Pinpoint the cell where the given text exists, returning its (x, y) midpoint coordinate. 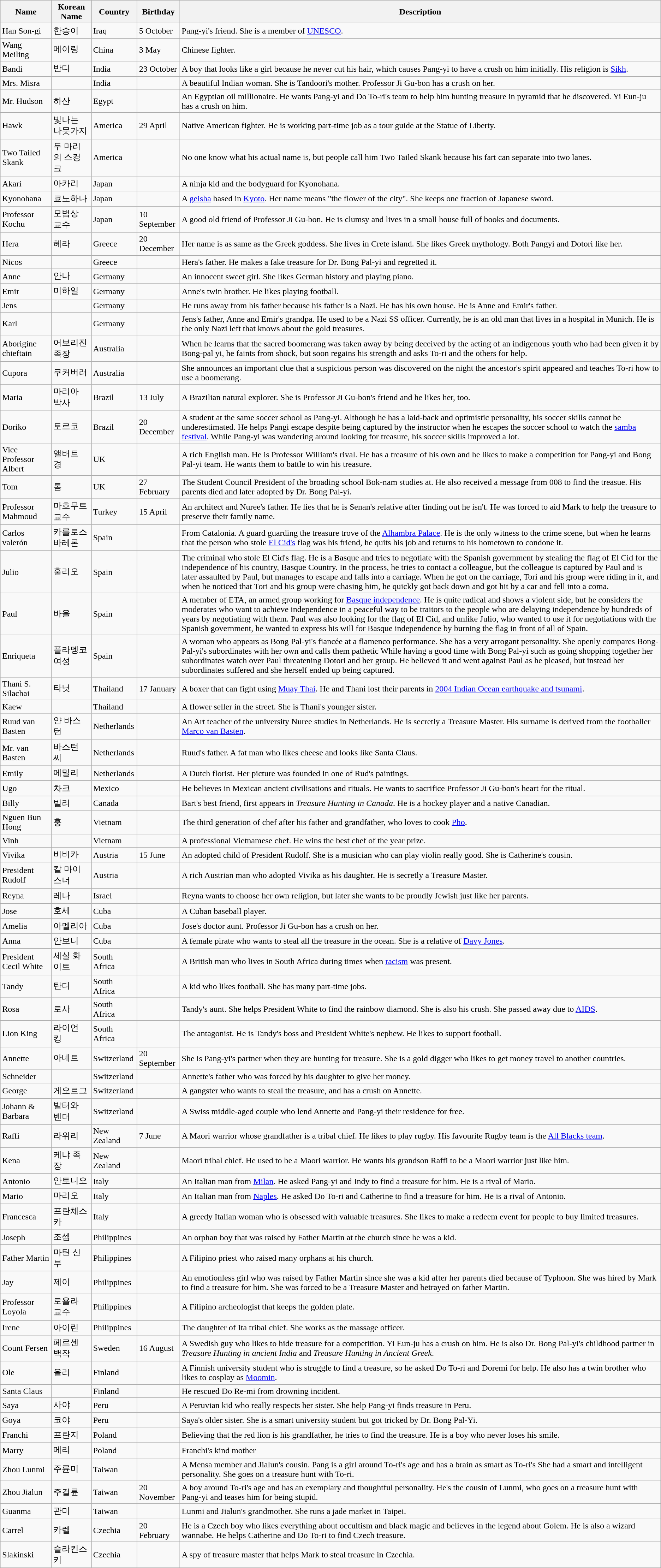
세실 화이트 (71, 962)
Believing that the red lion is his grandfather, he tries to find the treasure. He is a boy who never loses his smile. (420, 1435)
앨버트 경 (71, 459)
Schneider (26, 1076)
게오르그 (71, 1091)
탄디 (71, 986)
Antonio (26, 1181)
반디 (71, 69)
A rich Austrian man who adopted Vivika as his daughter. He is secretly a Treasure Master. (420, 875)
Doriko (26, 427)
Her name is as same as the Greek goddess. She lives in Crete island. She likes Greek mythology. Both Pangyi and Dotori like her. (420, 244)
Wang Meiling (26, 49)
Mario (26, 1196)
Rosa (26, 1009)
Two Tailed Skank (26, 158)
An orphan boy that was raised by Father Martin at the church since he was a kid. (420, 1237)
Paul (26, 614)
메리 (71, 1450)
프란지 (71, 1435)
No one know what his actual name is, but people call him Two Tailed Skank because his fart can separate into two lanes. (420, 158)
안나 (71, 276)
Tandy's aunt. She helps President White to find the rainbow diamond. She is also his crush. She passed away due to AIDS. (420, 1009)
Hera's father. He makes a fake treasure for Dr. Bong Pal-yi and regretted it. (420, 262)
비비카 (71, 855)
빌리 (71, 803)
Ruud's father. A fat man who likes cheese and looks like Santa Claus. (420, 753)
A ninja kid and the bodyguard for Kyonohana. (420, 184)
Vice Professor Albert (26, 459)
빛나는 나뭇가지 (71, 126)
A Filipino priest who raised many orphans at his church. (420, 1258)
호세 (71, 911)
Billy (26, 803)
13 July (158, 397)
Professor Kochu (26, 219)
Irene (26, 1328)
Korean Name (71, 12)
아카리 (71, 184)
Professor Loyola (26, 1307)
Jose's doctor aunt. Professor Ji Gu-bon has a crush on her. (420, 926)
라위리 (71, 1136)
토르코 (71, 427)
Tom (26, 487)
Cupora (26, 373)
Vinh (26, 841)
아멜리아 (71, 926)
Julio (26, 572)
17 January (158, 689)
미하일 (71, 292)
Chinese fighter. (420, 49)
Jose (26, 911)
7 June (158, 1136)
훌리오 (71, 572)
29 April (158, 126)
A gangster who wants to steal the treasure, and has a crush on Annette. (420, 1091)
카렐 (71, 1531)
Anna (26, 941)
Guanma (26, 1511)
마틴 신부 (71, 1258)
A kid who likes football. She has many part-time jobs. (420, 986)
A Dutch florist. Her picture was founded in one of Rud's paintings. (420, 773)
Mr. Hudson (26, 101)
Birthday (158, 12)
3 May (158, 49)
Kyonohana (26, 198)
올리 (71, 1373)
카를로스 바레론 (71, 538)
Professor Mahmoud (26, 512)
20 February (158, 1531)
프란체스카 (71, 1217)
Han Son-gi (26, 31)
Joseph (26, 1237)
Franchi's kind mother (420, 1450)
Emir (26, 292)
Tandy (26, 986)
A spy of treasure master that helps Mark to steal treasure in Czechia. (420, 1555)
23 October (158, 69)
안보니 (71, 941)
발터와 벤더 (71, 1111)
Zhou Jialun (26, 1492)
마리오 (71, 1196)
A female pirate who wants to steal all the treasure in the ocean. She is a relative of Davy Jones. (420, 941)
Annette (26, 1058)
A geisha based in Kyoto. Her name means "the flower of the city". She keeps one fraction of Japanese sword. (420, 198)
페르센 백작 (71, 1348)
Count Fersen (26, 1348)
A Maori warrior whose grandfather is a tribal chief. He likes to play rugby. His favourite Rugby team is the All Blacks team. (420, 1136)
Native American fighter. He is working part-time job as a tour guide at the Statue of Liberty. (420, 126)
China (114, 49)
The daughter of Ita tribal chief. She works as the massage officer. (420, 1328)
Maria (26, 397)
Aborigine chieftain (26, 348)
An adopted child of President Rudolf. She is a musician who can play violin really good. She is Catherine's cousin. (420, 855)
Vivika (26, 855)
Canada (114, 803)
Enriqueta (26, 656)
10 September (158, 219)
아이린 (71, 1328)
A professional Vietnamese chef. He wins the best chef of the year prize. (420, 841)
아네트 (71, 1058)
16 August (158, 1348)
Francesca (26, 1217)
Anne's twin brother. He likes playing football. (420, 292)
A good old friend of Professor Ji Gu-bon. He is clumsy and lives in a small house full of books and documents. (420, 219)
A Brazilian natural explorer. She is Professor Ji Gu-bon's friend and he likes her, too. (420, 397)
Amelia (26, 926)
Jay (26, 1283)
하산 (71, 101)
Lion King (26, 1034)
The third generation of chef after his father and grandfather, who loves to cook Pho. (420, 822)
Emily (26, 773)
Slakinski (26, 1555)
A boxer that can fight using Muay Thai. He and Thani lost their parents in 2004 Indian Ocean earthquake and tsunami. (420, 689)
A boy that looks like a girl because he never cut his hair, which causes Pang-yi to have a crush on him initially. His religion is Sikh. (420, 69)
Mrs. Misra (26, 83)
A British man who lives in South Africa during times when racism was present. (420, 962)
Annette's father who was forced by his daughter to give her money. (420, 1076)
George (26, 1091)
Bart's best friend, first appears in Treasure Hunting in Canada. He is a hockey player and a native Canadian. (420, 803)
Reyna (26, 896)
주륜미 (71, 1469)
바스턴 씨 (71, 753)
Nicos (26, 262)
두 마리의 스컹크 (71, 158)
Name (26, 12)
라이언 킹 (71, 1034)
Kaew (26, 707)
에밀리 (71, 773)
Country (114, 12)
Mexico (114, 788)
헤라 (71, 244)
Johann & Barbara (26, 1111)
Franchi (26, 1435)
An Italian man from Naples. He asked Do To-ri and Catherine to find a treasure for him. He is a rival of Antonio. (420, 1196)
Saya's older sister. She is a smart university student but got tricked by Dr. Bong Pal-Yi. (420, 1420)
한송이 (71, 31)
A Filipino archeologist that keeps the golden plate. (420, 1307)
톰 (71, 487)
사야 (71, 1406)
Lunmi and Jialun's grandmother. She runs a jade market in Taipei. (420, 1511)
A Cuban baseball player. (420, 911)
훙 (71, 822)
He runs away from his father because his father is a Nazi. He has his own house. He is Anne and Emir's father. (420, 305)
A greedy Italian woman who is obsessed with valuable treasures. She likes to make a redeem event for people to buy limited treasures. (420, 1217)
Carlos valerón (26, 538)
15 April (158, 512)
Ruud van Basten (26, 726)
20 September (158, 1058)
주걸륜 (71, 1492)
Santa Claus (26, 1391)
An innocent sweet girl. She likes German history and playing piano. (420, 276)
로사 (71, 1009)
Nguen Bun Hong (26, 822)
Description (420, 12)
메이링 (71, 49)
Carrel (26, 1531)
Sweden (114, 1348)
제이 (71, 1283)
Turkey (114, 512)
Karl (26, 323)
Thani S. Silachai (26, 689)
A flower seller in the street. She is Thani's younger sister. (420, 707)
5 October (158, 31)
얀 바스턴 (71, 726)
마리아 박사 (71, 397)
The antagonist. He is Tandy's boss and President White's nephew. He likes to support football. (420, 1034)
Mr. van Basten (26, 753)
Hawk (26, 126)
로욜라 교수 (71, 1307)
바울 (71, 614)
Goya (26, 1420)
An Italian man from Milan. He asked Pang-yi and Indy to find a treasure for him. He is a rival of Mario. (420, 1181)
관미 (71, 1511)
Bandi (26, 69)
어보리진 족장 (71, 348)
Zhou Lunmi (26, 1469)
Hera (26, 244)
마흐무트 교수 (71, 512)
쿄노하나 (71, 198)
Anne (26, 276)
Father Martin (26, 1258)
슬라킨스키 (71, 1555)
칼 마이스너 (71, 875)
레나 (71, 896)
Kena (26, 1160)
Pang-yi's friend. She is a member of UNESCO. (420, 31)
Egypt (114, 101)
차크 (71, 788)
조셉 (71, 1237)
Marry (26, 1450)
She is Pang-yi's partner when they are hunting for treasure. She is a gold digger who likes to get money travel to another countries. (420, 1058)
A Peruvian kid who really respects her sister. She help Pang-yi finds treasure in Peru. (420, 1406)
Saya (26, 1406)
Reyna wants to choose her own religion, but later she wants to be proudly Jewish just like her parents. (420, 896)
Jens (26, 305)
President Rudolf (26, 875)
쿠커버러 (71, 373)
타닛 (71, 689)
Iraq (114, 31)
Raffi (26, 1136)
A Swiss middle-aged couple who lend Annette and Pang-yi their residence for free. (420, 1111)
안토니오 (71, 1181)
코야 (71, 1420)
Maori tribal chief. He used to be a Maori warrior. He wants his grandson Raffi to be a Maori warrior just like him. (420, 1160)
He rescued Do Re-mi from drowning incident. (420, 1391)
케냐 족장 (71, 1160)
20 November (158, 1492)
Akari (26, 184)
Israel (114, 896)
President Cecil White (26, 962)
모범상 교수 (71, 219)
15 June (158, 855)
Ugo (26, 788)
A beautiful Indian woman. She is Tandoori's mother. Professor Ji Gu-bon has a crush on her. (420, 83)
Ole (26, 1373)
27 February (158, 487)
플라멩코 여성 (71, 656)
He believes in Mexican ancient civilisations and rituals. He wants to sacrifice Professor Ji Gu-bon's heart for the ritual. (420, 788)
